Extract the (x, y) coordinate from the center of the cell holding the provided text.  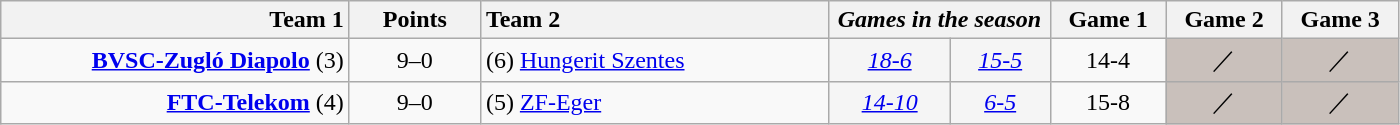
Team 1 (176, 20)
FTC-Telekom (4) (176, 102)
Points (414, 20)
Game 3 (1340, 20)
Games in the season (940, 20)
Team 2 (654, 20)
BVSC-Zugló Diapolo (3) (176, 60)
Game 1 (1108, 20)
Game 2 (1224, 20)
(5) ZF-Eger (654, 102)
6-5 (1000, 102)
15-5 (1000, 60)
14-4 (1108, 60)
18-6 (890, 60)
15-8 (1108, 102)
(6) Hungerit Szentes (654, 60)
14-10 (890, 102)
